Capture the cell that displays the provided text and extract its [x, y] central coordinate. 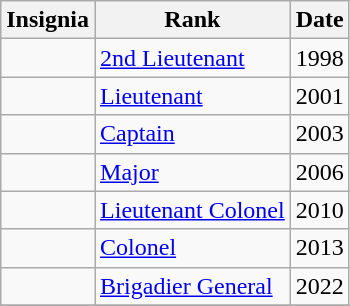
2003 [320, 134]
2001 [320, 96]
2022 [320, 286]
Lieutenant Colonel [193, 210]
Major [193, 172]
Insignia [48, 20]
Captain [193, 134]
2010 [320, 210]
Date [320, 20]
Rank [193, 20]
Lieutenant [193, 96]
2nd Lieutenant [193, 58]
Colonel [193, 248]
2006 [320, 172]
2013 [320, 248]
Brigadier General [193, 286]
1998 [320, 58]
